Search for the cell housing the specified text and yield its (X, Y) center coordinate. 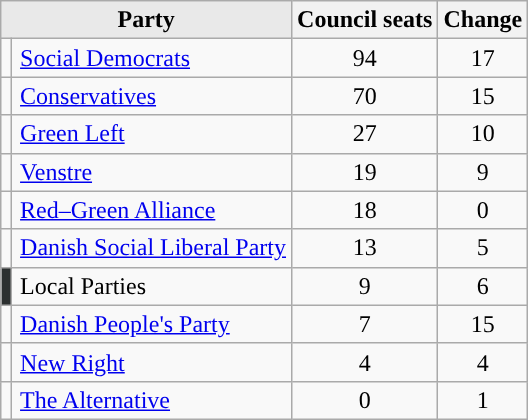
94 (365, 58)
1 (483, 400)
Change (483, 20)
27 (365, 134)
New Right (152, 362)
Green Left (152, 134)
Danish Social Liberal Party (152, 248)
17 (483, 58)
7 (365, 324)
Local Parties (152, 286)
The Alternative (152, 400)
Venstre (152, 172)
Social Democrats (152, 58)
18 (365, 210)
Danish People's Party (152, 324)
70 (365, 96)
6 (483, 286)
13 (365, 248)
Party (146, 20)
19 (365, 172)
Council seats (365, 20)
Conservatives (152, 96)
10 (483, 134)
5 (483, 248)
Red–Green Alliance (152, 210)
